Return (x, y) of the center of cell containing provided text 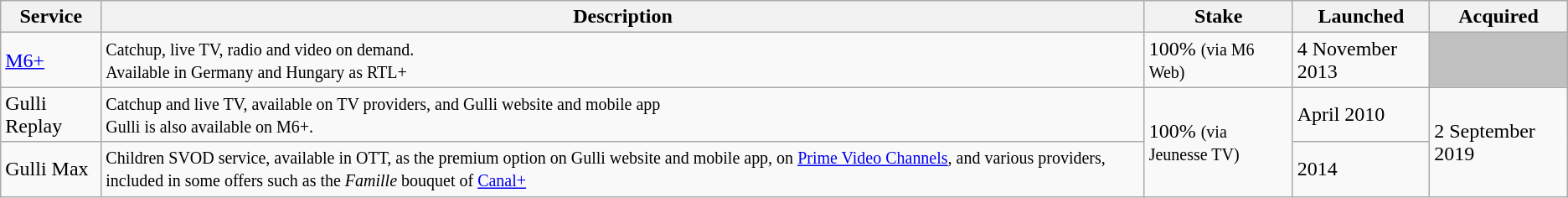
Catchup, live TV, radio and video on demand.Available in Germany and Hungary as RTL+ (623, 60)
M6+ (51, 60)
Gulli Max (51, 169)
April 2010 (1361, 114)
2014 (1361, 169)
Gulli Replay (51, 114)
Stake (1218, 17)
100% (via Jeunesse TV) (1218, 142)
Catchup and live TV, available on TV providers, and Gulli website and mobile appGulli is also available on M6+. (623, 114)
Service (51, 17)
Acquired (1499, 17)
Description (623, 17)
4 November 2013 (1361, 60)
100% (via M6 Web) (1218, 60)
2 September 2019 (1499, 142)
Launched (1361, 17)
